Pinpoint the cell where the given text exists, returning its (X, Y) midpoint coordinate. 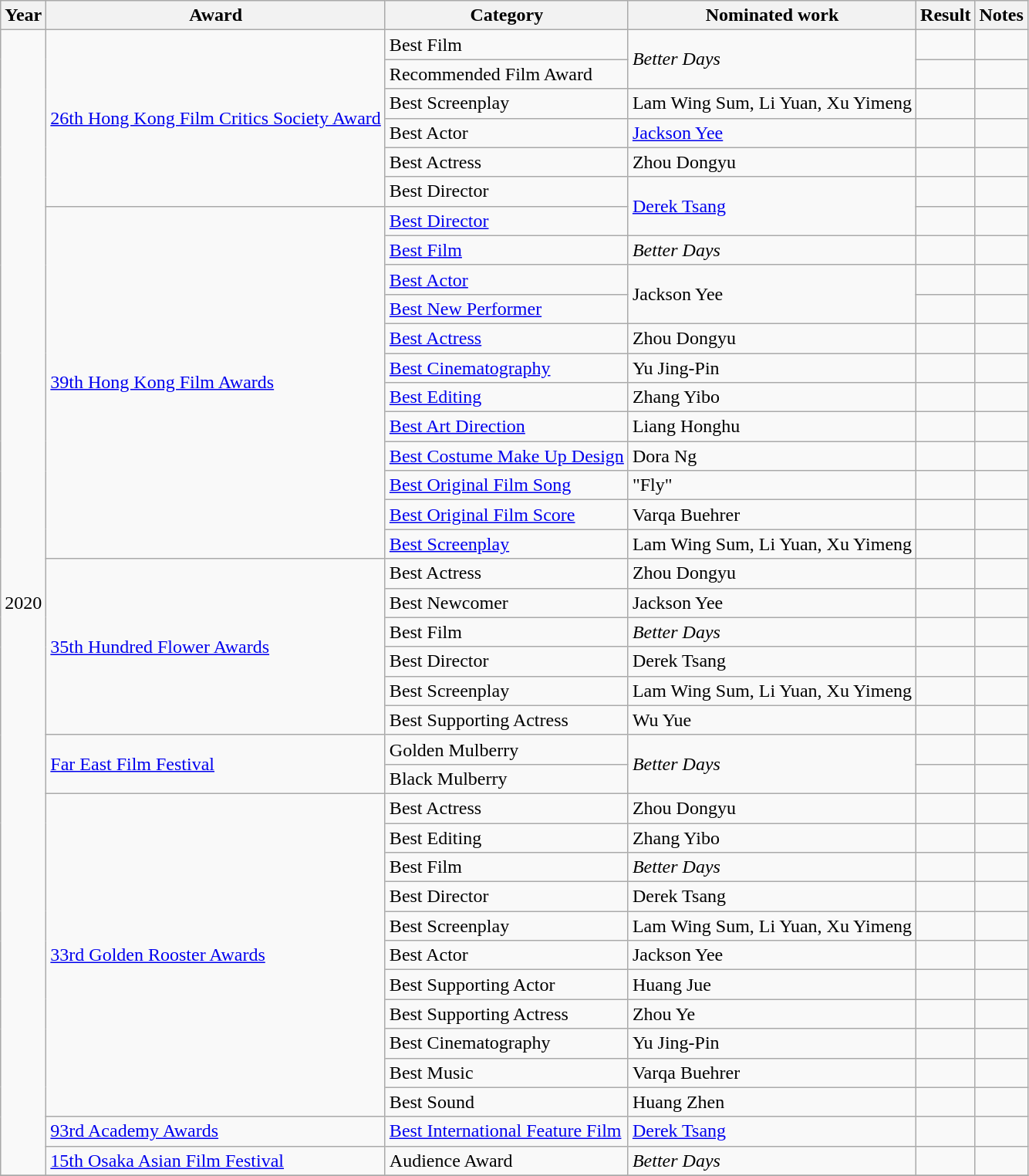
Best New Performer (506, 309)
Best Art Direction (506, 427)
Far East Film Festival (216, 764)
Year (23, 15)
Nominated work (771, 15)
Wu Yue (771, 720)
Best International Feature Film (506, 1131)
Best Newcomer (506, 603)
Category (506, 15)
93rd Academy Awards (216, 1131)
26th Hong Kong Film Critics Society Award (216, 118)
33rd Golden Rooster Awards (216, 955)
Best Original Film Song (506, 485)
Notes (1001, 15)
Liang Honghu (771, 427)
Best Music (506, 1073)
Best Sound (506, 1102)
Dora Ng (771, 456)
Audience Award (506, 1161)
Black Mulberry (506, 779)
Best Original Film Score (506, 515)
Best Costume Make Up Design (506, 456)
Best Supporting Actor (506, 985)
Golden Mulberry (506, 749)
Zhou Ye (771, 1014)
Huang Zhen (771, 1102)
"Fly" (771, 485)
Award (216, 15)
Recommended Film Award (506, 74)
2020 (23, 603)
39th Hong Kong Film Awards (216, 383)
35th Hundred Flower Awards (216, 647)
Huang Jue (771, 985)
Result (946, 15)
15th Osaka Asian Film Festival (216, 1161)
